Extract the [x, y] coordinate from the center of the cell holding the provided text.  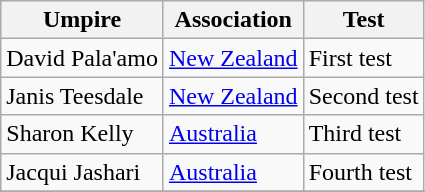
Second test [364, 96]
David Pala'amo [82, 58]
Janis Teesdale [82, 96]
Jacqui Jashari [82, 172]
Fourth test [364, 172]
Third test [364, 134]
Umpire [82, 20]
First test [364, 58]
Test [364, 20]
Sharon Kelly [82, 134]
Association [233, 20]
